Return [X, Y] of the center of cell containing provided text 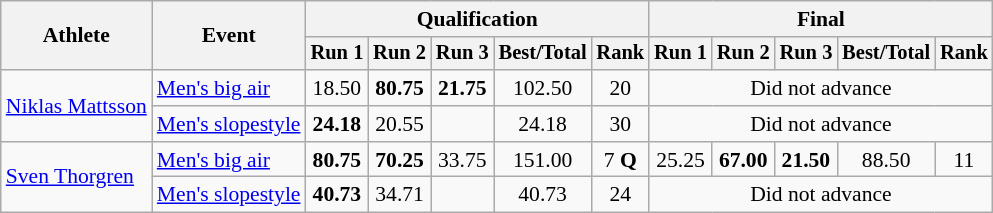
11 [964, 160]
34.71 [400, 195]
70.25 [400, 160]
Niklas Mattsson [76, 106]
67.00 [744, 160]
20 [621, 88]
18.50 [338, 88]
Event [229, 36]
7 Q [621, 160]
21.75 [462, 88]
Final [821, 19]
Qualification [478, 19]
24 [621, 195]
151.00 [543, 160]
20.55 [400, 124]
Athlete [76, 36]
Sven Thorgren [76, 178]
21.50 [806, 160]
102.50 [543, 88]
25.25 [680, 160]
88.50 [886, 160]
33.75 [462, 160]
30 [621, 124]
